From the cell containing the given text, extract its center point as [X, Y] coordinate. 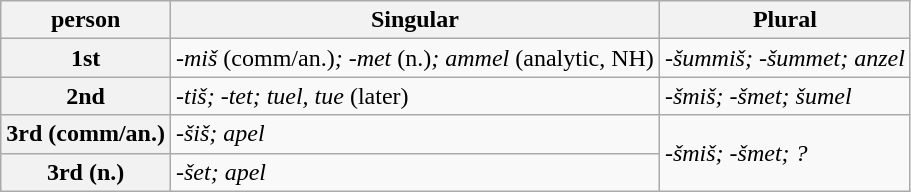
3rd (n.) [86, 172]
1st [86, 58]
2nd [86, 96]
Singular [414, 20]
person [86, 20]
-tiš; -tet; tuel, tue (later) [414, 96]
-šmiš; -šmet; ? [784, 153]
-miš (comm/an.); -met (n.); ammel (analytic, NH) [414, 58]
-šet; apel [414, 172]
-šiš; apel [414, 134]
-šummiš; -šummet; anzel [784, 58]
Plural [784, 20]
3rd (comm/an.) [86, 134]
-šmiš; -šmet; šumel [784, 96]
